Provide the [X, Y] coordinate of the cell's center where the given text is located.  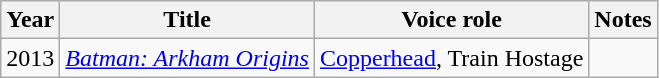
Batman: Arkham Origins [188, 58]
Notes [623, 20]
2013 [30, 58]
Year [30, 20]
Copperhead, Train Hostage [451, 58]
Voice role [451, 20]
Title [188, 20]
